From the cell containing the given text, extract its center point as (x, y) coordinate. 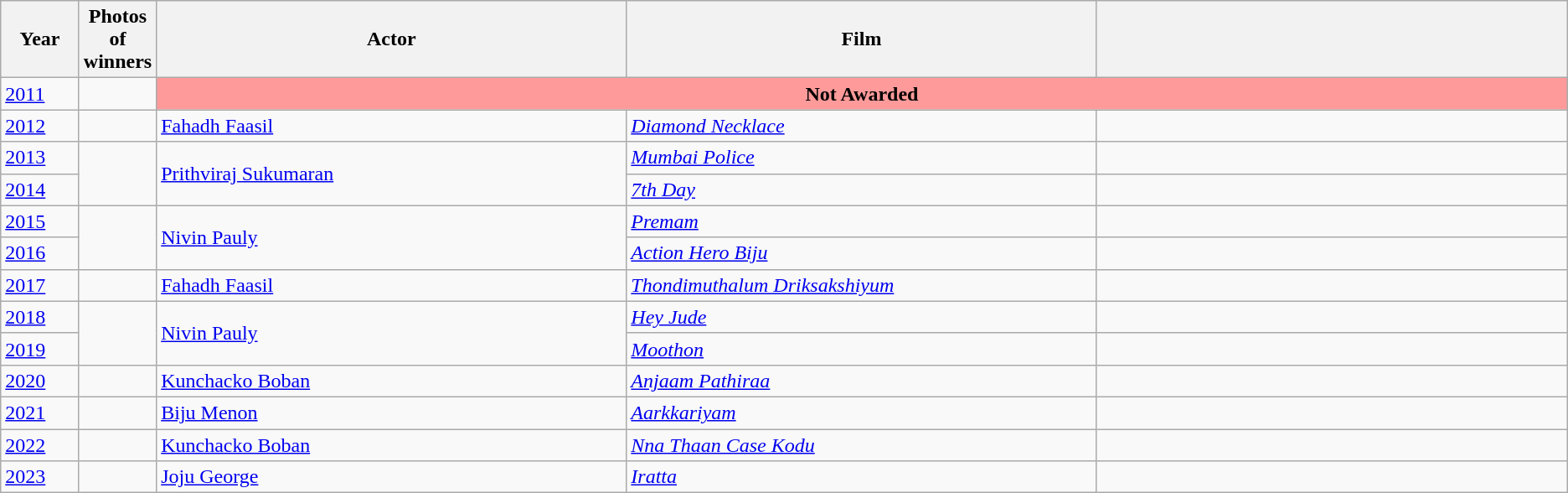
2015 (40, 221)
Iratta (861, 477)
2022 (40, 445)
2012 (40, 126)
2021 (40, 413)
Actor (392, 39)
Year (40, 39)
Photos of winners (117, 39)
2020 (40, 381)
2017 (40, 285)
Hey Jude (861, 317)
Joju George (392, 477)
Moothon (861, 349)
2019 (40, 349)
Thondimuthalum Driksakshiyum (861, 285)
Anjaam Pathiraa (861, 381)
Premam (861, 221)
Not Awarded (863, 94)
2013 (40, 158)
Action Hero Biju (861, 253)
7th Day (861, 189)
Diamond Necklace (861, 126)
2011 (40, 94)
Film (861, 39)
2018 (40, 317)
Mumbai Police (861, 158)
Nna Thaan Case Kodu (861, 445)
Prithviraj Sukumaran (392, 174)
Biju Menon (392, 413)
2014 (40, 189)
Aarkkariyam (861, 413)
2023 (40, 477)
2016 (40, 253)
